Return the (X, Y) coordinate for the center point of the cell that contains the specified text.  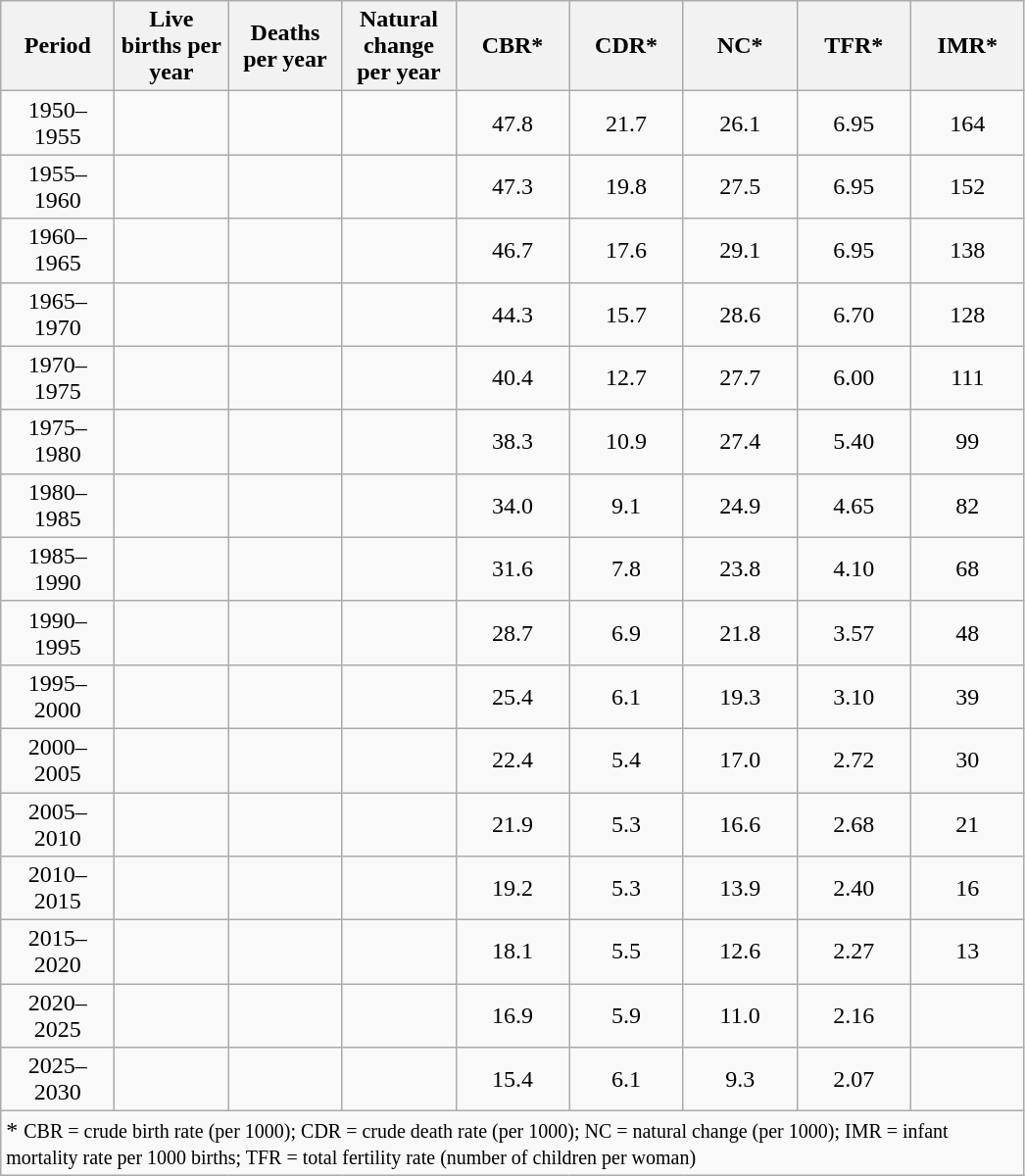
27.5 (740, 186)
11.0 (740, 1015)
15.7 (626, 314)
2.27 (854, 953)
21.9 (512, 823)
2005–2010 (58, 823)
6.00 (854, 378)
18.1 (512, 953)
4.65 (854, 506)
2010–2015 (58, 888)
21.7 (626, 123)
2025–2030 (58, 1080)
15.4 (512, 1080)
27.7 (740, 378)
2.16 (854, 1015)
3.10 (854, 696)
24.9 (740, 506)
13.9 (740, 888)
21 (967, 823)
5.5 (626, 953)
17.0 (740, 760)
27.4 (740, 441)
1995–2000 (58, 696)
47.8 (512, 123)
164 (967, 123)
13 (967, 953)
1970–1975 (58, 378)
82 (967, 506)
38.3 (512, 441)
12.6 (740, 953)
138 (967, 251)
CBR* (512, 46)
1955–1960 (58, 186)
5.9 (626, 1015)
16.9 (512, 1015)
2015–2020 (58, 953)
2000–2005 (58, 760)
128 (967, 314)
1980–1985 (58, 506)
2.07 (854, 1080)
30 (967, 760)
29.1 (740, 251)
4.10 (854, 568)
19.8 (626, 186)
2.68 (854, 823)
IMR* (967, 46)
7.8 (626, 568)
1985–1990 (58, 568)
5.4 (626, 760)
2020–2025 (58, 1015)
5.40 (854, 441)
16 (967, 888)
48 (967, 633)
6.9 (626, 633)
1950–1955 (58, 123)
44.3 (512, 314)
46.7 (512, 251)
9.3 (740, 1080)
1960–1965 (58, 251)
31.6 (512, 568)
21.8 (740, 633)
25.4 (512, 696)
9.1 (626, 506)
16.6 (740, 823)
99 (967, 441)
1975–1980 (58, 441)
28.7 (512, 633)
22.4 (512, 760)
34.0 (512, 506)
19.3 (740, 696)
47.3 (512, 186)
6.70 (854, 314)
Natural change per year (399, 46)
19.2 (512, 888)
NC* (740, 46)
Period (58, 46)
Live births per year (171, 46)
1990–1995 (58, 633)
Deaths per year (285, 46)
68 (967, 568)
39 (967, 696)
40.4 (512, 378)
10.9 (626, 441)
12.7 (626, 378)
111 (967, 378)
2.40 (854, 888)
TFR* (854, 46)
152 (967, 186)
26.1 (740, 123)
28.6 (740, 314)
23.8 (740, 568)
CDR* (626, 46)
17.6 (626, 251)
1965–1970 (58, 314)
3.57 (854, 633)
2.72 (854, 760)
